Return the (X, Y) coordinate for the center point of the cell that contains the specified text.  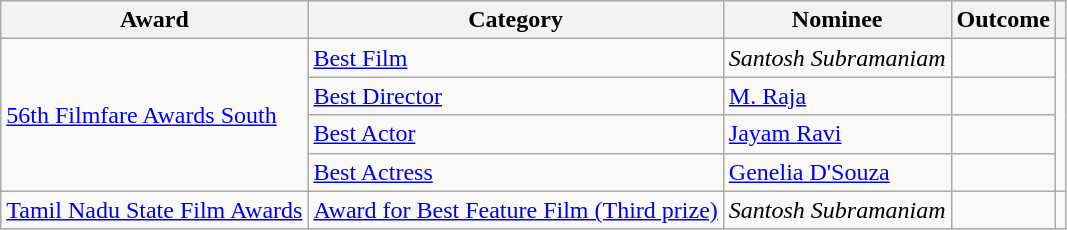
Outcome (1003, 20)
Best Director (516, 96)
Best Film (516, 58)
Award (154, 20)
Best Actor (516, 134)
Nominee (837, 20)
M. Raja (837, 96)
56th Filmfare Awards South (154, 115)
Category (516, 20)
Genelia D'Souza (837, 172)
Tamil Nadu State Film Awards (154, 210)
Best Actress (516, 172)
Jayam Ravi (837, 134)
Award for Best Feature Film (Third prize) (516, 210)
